From the cell containing the given text, extract its center point as [X, Y] coordinate. 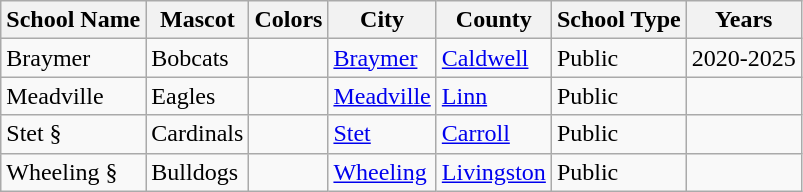
Linn [494, 96]
Bobcats [198, 58]
County [494, 20]
Wheeling § [74, 172]
Caldwell [494, 58]
City [382, 20]
Bulldogs [198, 172]
Stet [382, 134]
School Name [74, 20]
Carroll [494, 134]
2020-2025 [744, 58]
Years [744, 20]
Livingston [494, 172]
Mascot [198, 20]
Wheeling [382, 172]
Stet § [74, 134]
Cardinals [198, 134]
School Type [618, 20]
Eagles [198, 96]
Colors [288, 20]
